Capture the cell that displays the provided text and extract its (X, Y) central coordinate. 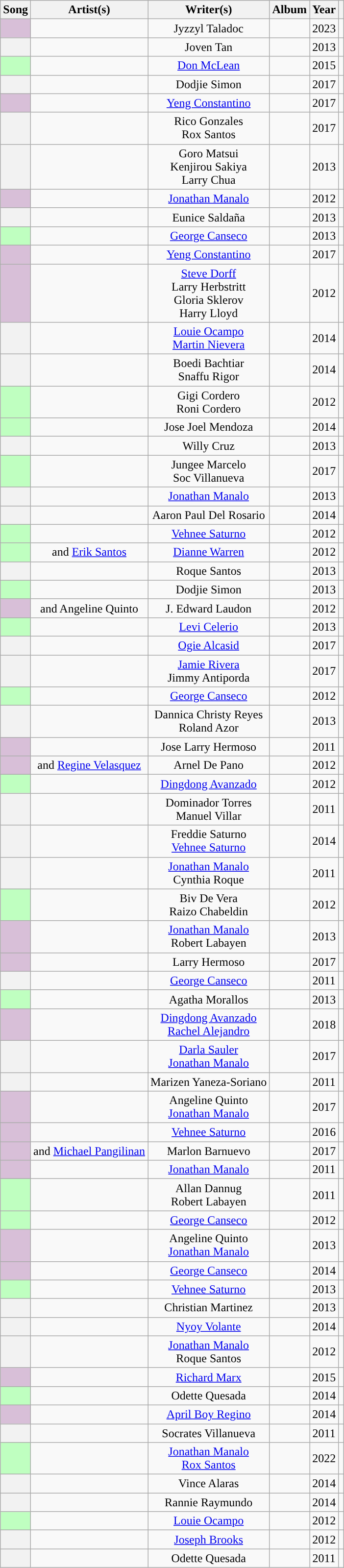
and Angeline Quinto (89, 608)
Jose Joel Mendoza (209, 427)
Larry Hermoso (209, 962)
Dominador TorresManuel Villar (209, 809)
Eunice Saldaña (209, 217)
Roque Santos (209, 571)
Rico GonzalesRox Santos (209, 128)
Agatha Morallos (209, 999)
Jyzzyl Taladoc (209, 28)
J. Edward Laudon (209, 608)
Boedi BachtiarSnaffu Rigor (209, 370)
Dianne Warren (209, 552)
Marizen Yaneza-Soriano (209, 1081)
Darla SaulerJonathan Manalo (209, 1056)
Aaron Paul Del Rosario (209, 515)
Louie Ocampo (209, 1521)
Gigi CorderoRoni Cordero (209, 402)
Dingdong AvanzadoRachel Alejandro (209, 1024)
Richard Marx (209, 1377)
Steve DorffLarry HerbstrittGloria SklerovHarry Lloyd (209, 293)
Freddie SaturnoVehnee Saturno (209, 841)
Allan DannugRobert Labayen (209, 1195)
Jamie RiveraJimmy Antiporda (209, 670)
2016 (324, 1132)
April Boy Regino (209, 1414)
Goro MatsuiKenjirou SakiyaLarry Chua (209, 167)
Jose Larry Hermoso (209, 747)
Joven Tan (209, 47)
2023 (324, 28)
and Erik Santos (89, 552)
Jonathan ManaloRobert Labayen (209, 937)
Artist(s) (89, 10)
Song (16, 10)
and Michael Pangilinan (89, 1151)
Writer(s) (209, 10)
Biv De VeraRaizo Chabeldin (209, 905)
Christian Martinez (209, 1308)
Nyoy Volante (209, 1326)
and Regine Velasquez (89, 765)
Levi Celerio (209, 627)
Dannica Christy ReyesRoland Azor (209, 721)
Don McLean (209, 66)
Willy Cruz (209, 446)
2018 (324, 1024)
Rannie Raymundo (209, 1502)
Jonathan ManaloRoque Santos (209, 1351)
Vince Alaras (209, 1484)
Arnel De Pano (209, 765)
2022 (324, 1458)
Jonathan ManaloCynthia Roque (209, 873)
Joseph Brooks (209, 1540)
Louie OcampoMartin Nievera (209, 338)
Marlon Barnuevo (209, 1151)
Dingdong Avanzado (209, 784)
Jungee MarceloSoc Villanueva (209, 471)
Year (324, 10)
Jonathan ManaloRox Santos (209, 1458)
Ogie Alcasid (209, 645)
Socrates Villanueva (209, 1433)
Album (290, 10)
